Search for the cell housing the specified text and yield its [x, y] center coordinate. 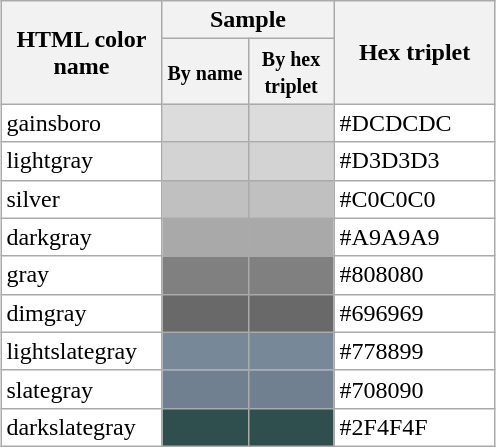
By hex triplet [291, 72]
#778899 [414, 351]
Sample [248, 20]
#D3D3D3 [414, 161]
lightgray [82, 161]
silver [82, 199]
#696969 [414, 313]
#C0C0C0 [414, 199]
HTML color name [82, 52]
slategray [82, 389]
darkslategray [82, 427]
#2F4F4F [414, 427]
#708090 [414, 389]
By name [205, 72]
#808080 [414, 275]
lightslategray [82, 351]
#DCDCDC [414, 123]
gainsboro [82, 123]
gray [82, 275]
darkgray [82, 237]
Hex triplet [414, 52]
dimgray [82, 313]
#A9A9A9 [414, 237]
